Capture the cell that displays the provided text and extract its [x, y] central coordinate. 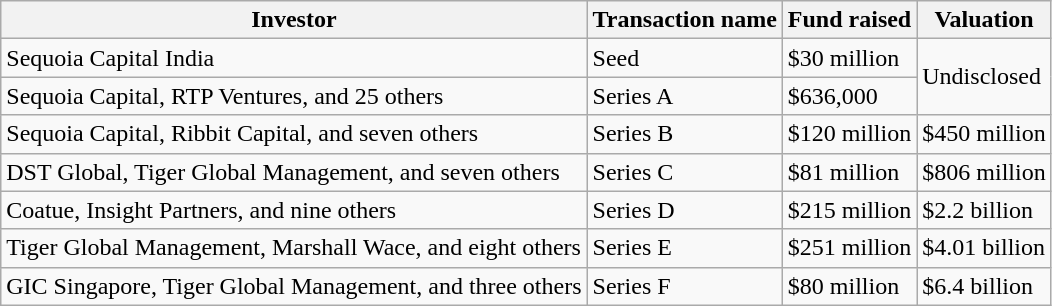
$636,000 [849, 96]
Sequoia Capital, RTP Ventures, and 25 others [294, 96]
$81 million [849, 172]
$2.2 billion [984, 210]
$6.4 billion [984, 286]
Valuation [984, 20]
DST Global, Tiger Global Management, and seven others [294, 172]
Investor [294, 20]
Series D [684, 210]
Series B [684, 134]
Transaction name [684, 20]
Fund raised [849, 20]
Series A [684, 96]
$30 million [849, 58]
Seed [684, 58]
$251 million [849, 248]
Sequoia Capital India [294, 58]
Tiger Global Management, Marshall Wace, and eight others [294, 248]
$806 million [984, 172]
$80 million [849, 286]
Undisclosed [984, 77]
Series E [684, 248]
Series C [684, 172]
Sequoia Capital, Ribbit Capital, and seven others [294, 134]
$120 million [849, 134]
$450 million [984, 134]
Coatue, Insight Partners, and nine others [294, 210]
$215 million [849, 210]
Series F [684, 286]
GIC Singapore, Tiger Global Management, and three others [294, 286]
$4.01 billion [984, 248]
